From the cell containing the given text, extract its center point as (X, Y) coordinate. 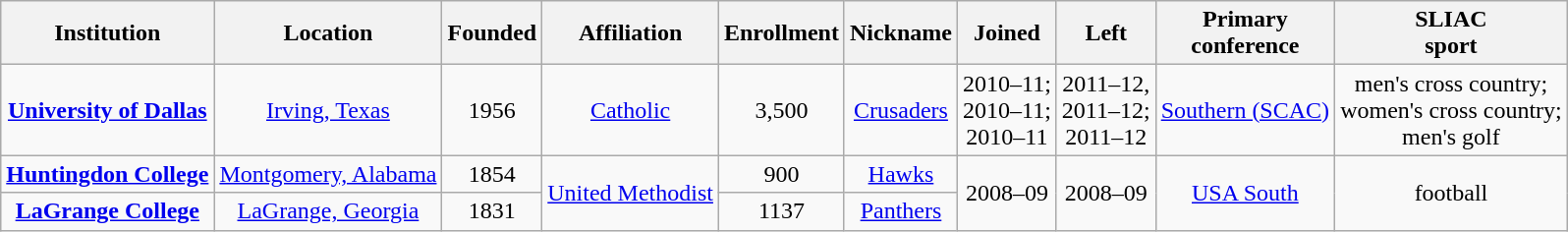
Panthers (900, 211)
900 (781, 174)
Joined (1006, 33)
LaGrange College (108, 211)
United Methodist (631, 193)
Nickname (900, 33)
2010–11;2010–11;2010–11 (1006, 110)
Founded (492, 33)
1137 (781, 211)
USA South (1245, 193)
Catholic (631, 110)
Irving, Texas (328, 110)
Left (1106, 33)
Affiliation (631, 33)
Hawks (900, 174)
LaGrange, Georgia (328, 211)
1854 (492, 174)
Institution (108, 33)
Huntingdon College (108, 174)
men's cross country;women's cross country;men's golf (1452, 110)
Crusaders (900, 110)
Montgomery, Alabama (328, 174)
1956 (492, 110)
1831 (492, 211)
Enrollment (781, 33)
Location (328, 33)
SLIACsport (1452, 33)
3,500 (781, 110)
Southern (SCAC) (1245, 110)
University of Dallas (108, 110)
Primaryconference (1245, 33)
football (1452, 193)
2011–12,2011–12;2011–12 (1106, 110)
